Locate the cell with the specified text and output its (X, Y) center coordinate. 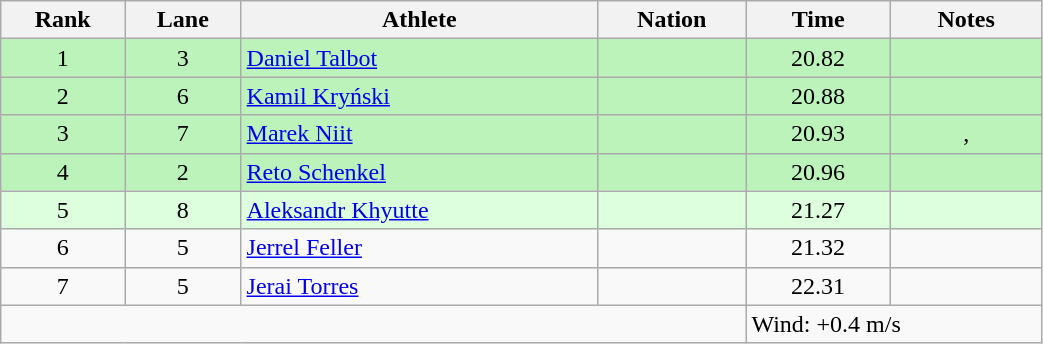
1 (63, 58)
21.27 (818, 210)
Aleksandr Khyutte (419, 210)
20.82 (818, 58)
, (966, 134)
Daniel Talbot (419, 58)
21.32 (818, 248)
Notes (966, 20)
Kamil Kryński (419, 96)
Jerai Torres (419, 286)
Nation (671, 20)
Rank (63, 20)
Wind: +0.4 m/s (894, 324)
Athlete (419, 20)
Jerrel Feller (419, 248)
20.88 (818, 96)
Marek Niit (419, 134)
Time (818, 20)
20.96 (818, 172)
4 (63, 172)
Reto Schenkel (419, 172)
Lane (183, 20)
22.31 (818, 286)
20.93 (818, 134)
8 (183, 210)
